Pinpoint the cell where the given text exists, returning its [X, Y] midpoint coordinate. 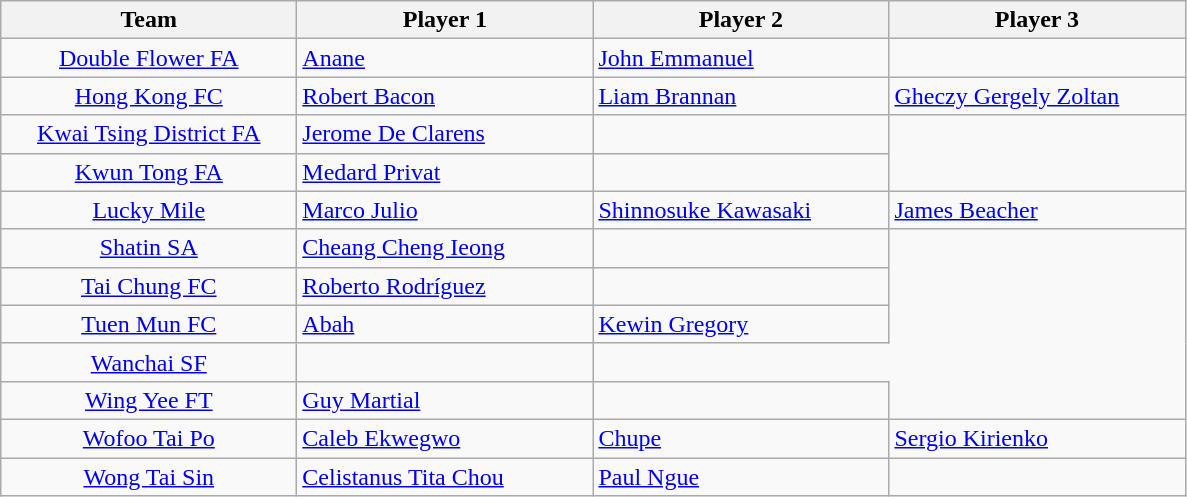
Wanchai SF [149, 362]
Wing Yee FT [149, 400]
Guy Martial [445, 400]
Roberto Rodríguez [445, 286]
Double Flower FA [149, 58]
Medard Privat [445, 172]
Paul Ngue [741, 477]
Cheang Cheng Ieong [445, 248]
Shatin SA [149, 248]
Chupe [741, 438]
Wong Tai Sin [149, 477]
Player 1 [445, 20]
Player 3 [1037, 20]
James Beacher [1037, 210]
Wofoo Tai Po [149, 438]
Anane [445, 58]
Marco Julio [445, 210]
Gheczy Gergely Zoltan [1037, 96]
Tai Chung FC [149, 286]
Shinnosuke Kawasaki [741, 210]
Robert Bacon [445, 96]
Tuen Mun FC [149, 324]
Celistanus Tita Chou [445, 477]
Sergio Kirienko [1037, 438]
John Emmanuel [741, 58]
Hong Kong FC [149, 96]
Kwai Tsing District FA [149, 134]
Jerome De Clarens [445, 134]
Abah [445, 324]
Lucky Mile [149, 210]
Liam Brannan [741, 96]
Caleb Ekwegwo [445, 438]
Kewin Gregory [741, 324]
Kwun Tong FA [149, 172]
Player 2 [741, 20]
Team [149, 20]
